From the cell containing the given text, extract its center point as (X, Y) coordinate. 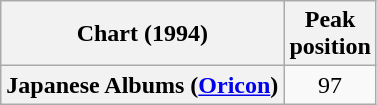
Japanese Albums (Oricon) (142, 85)
Peak position (330, 34)
97 (330, 85)
Chart (1994) (142, 34)
